Return the (x, y) coordinate for the center point of the cell that contains the specified text.  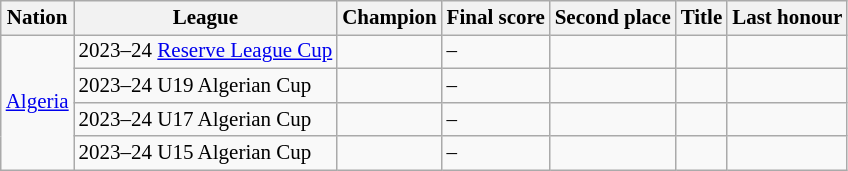
2023–24 Reserve League Cup (206, 52)
League (206, 18)
Second place (613, 18)
Title (702, 18)
Final score (496, 18)
Algeria (38, 103)
Last honour (787, 18)
2023–24 U19 Algerian Cup (206, 86)
Nation (38, 18)
2023–24 U17 Algerian Cup (206, 119)
Champion (389, 18)
2023–24 U15 Algerian Cup (206, 153)
